Output the (x, y) coordinate of the center of the cell containing the given text.  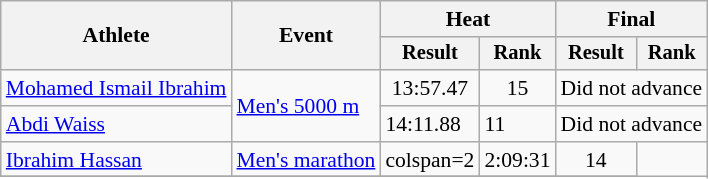
Mohamed Ismail Ibrahim (116, 88)
Abdi Waiss (116, 124)
Event (306, 36)
11 (517, 124)
Ibrahim Hassan (116, 160)
Heat (468, 19)
2:09:31 (517, 160)
14:11.88 (430, 124)
14 (596, 160)
Men's marathon (306, 160)
Men's 5000 m (306, 106)
Final (632, 19)
13:57.47 (430, 88)
Athlete (116, 36)
colspan=2 (430, 160)
15 (517, 88)
